Determine the [X, Y] coordinate at the center of the cell enclosing the given text.  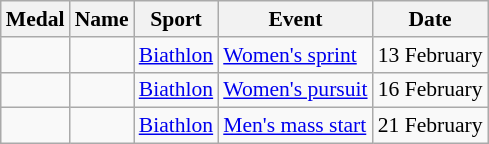
Women's pursuit [295, 90]
Name [102, 19]
16 February [430, 90]
Women's sprint [295, 55]
Event [295, 19]
Sport [176, 19]
Medal [36, 19]
Date [430, 19]
21 February [430, 126]
13 February [430, 55]
Men's mass start [295, 126]
